Output the (X, Y) coordinate of the center of the cell containing the given text.  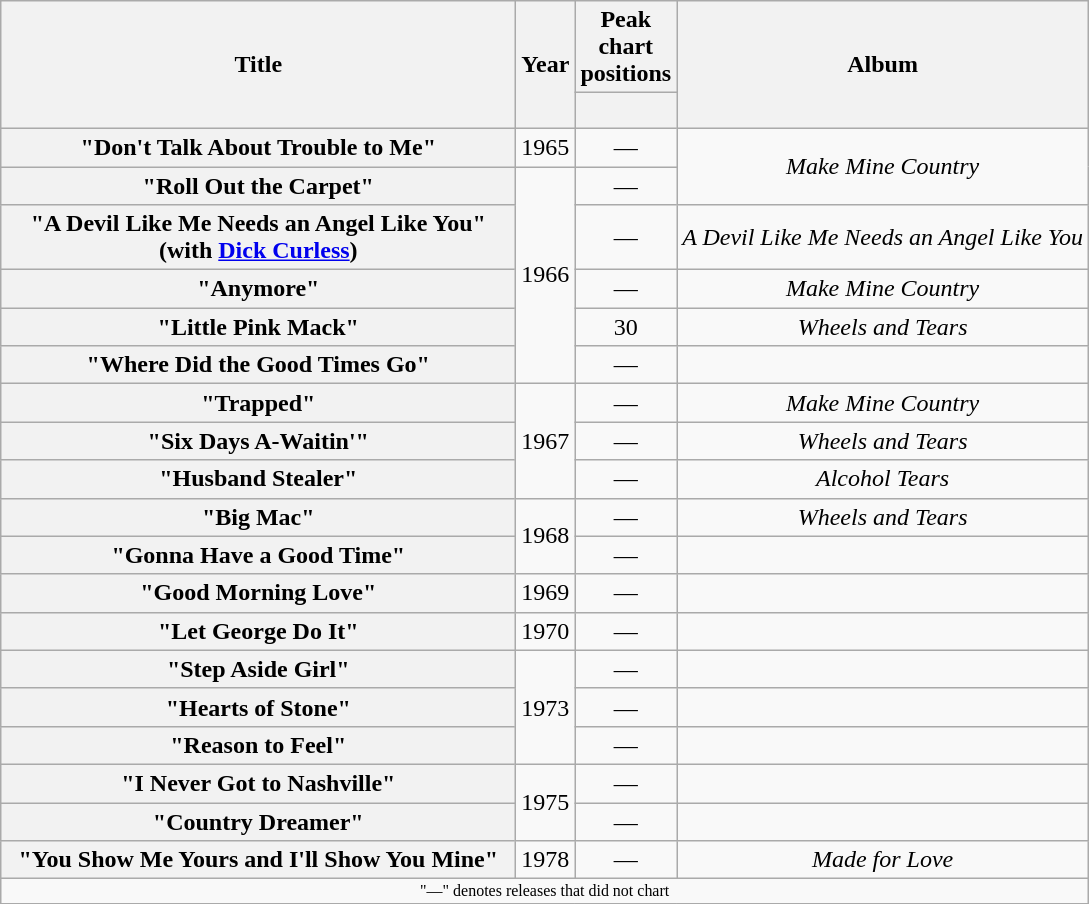
"Let George Do It" (258, 631)
A Devil Like Me Needs an Angel Like You (883, 238)
"Country Dreamer" (258, 821)
"Little Pink Mack" (258, 327)
Peakchartpositions (626, 47)
"A Devil Like Me Needs an Angel Like You"(with Dick Curless) (258, 238)
1978 (546, 860)
"Hearts of Stone" (258, 707)
Alcohol Tears (883, 479)
"—" denotes releases that did not chart (545, 891)
1970 (546, 631)
30 (626, 327)
"You Show Me Yours and I'll Show You Mine" (258, 860)
"I Never Got to Nashville" (258, 783)
"Where Did the Good Times Go" (258, 365)
1967 (546, 441)
"Husband Stealer" (258, 479)
Title (258, 65)
1965 (546, 147)
"Six Days A-Waitin'" (258, 441)
Album (883, 65)
"Roll Out the Carpet" (258, 185)
1969 (546, 593)
"Don't Talk About Trouble to Me" (258, 147)
1973 (546, 707)
1968 (546, 536)
1966 (546, 274)
"Step Aside Girl" (258, 669)
"Reason to Feel" (258, 745)
"Gonna Have a Good Time" (258, 555)
Made for Love (883, 860)
"Trapped" (258, 403)
Year (546, 65)
"Good Morning Love" (258, 593)
"Big Mac" (258, 517)
1975 (546, 802)
"Anymore" (258, 289)
